Capture the cell that displays the provided text and extract its [x, y] central coordinate. 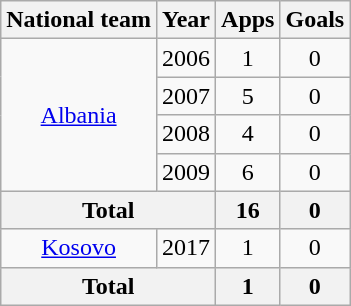
16 [248, 210]
2009 [186, 172]
Goals [315, 20]
2007 [186, 96]
6 [248, 172]
4 [248, 134]
Apps [248, 20]
Year [186, 20]
2017 [186, 248]
Kosovo [79, 248]
National team [79, 20]
Albania [79, 115]
5 [248, 96]
2006 [186, 58]
2008 [186, 134]
